Extract the [X, Y] coordinate from the center of the cell holding the provided text.  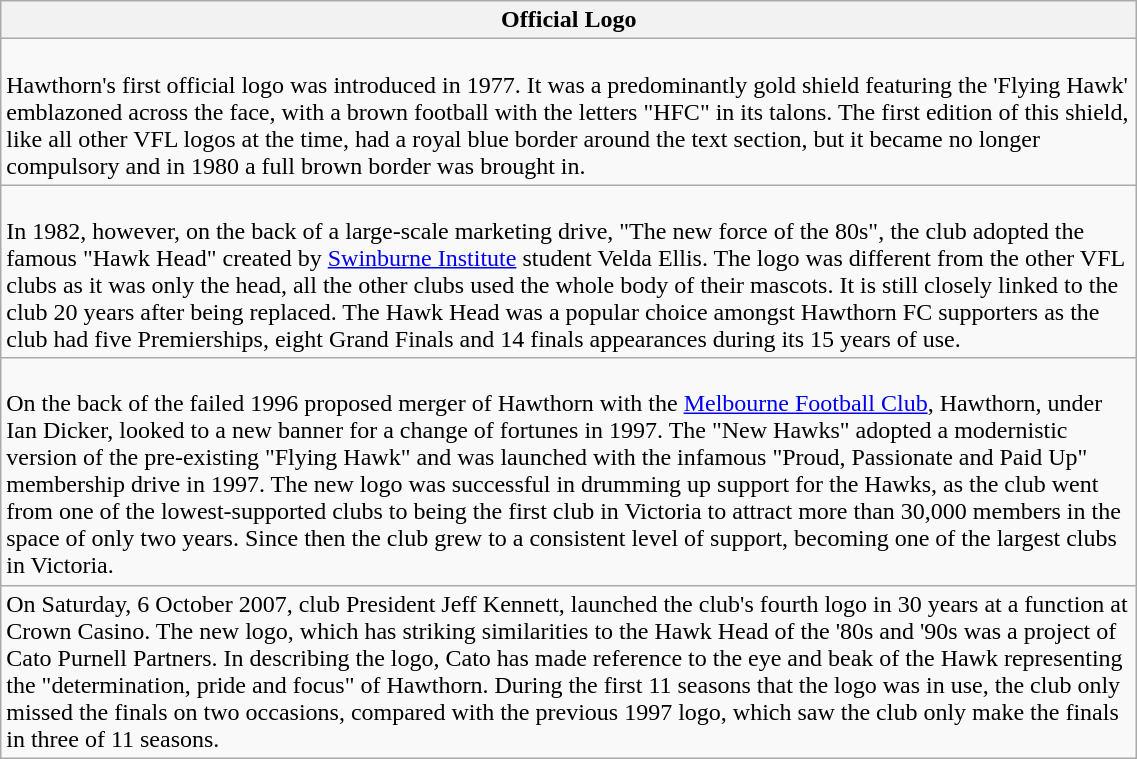
Official Logo [569, 20]
